Search for the cell housing the specified text and yield its [X, Y] center coordinate. 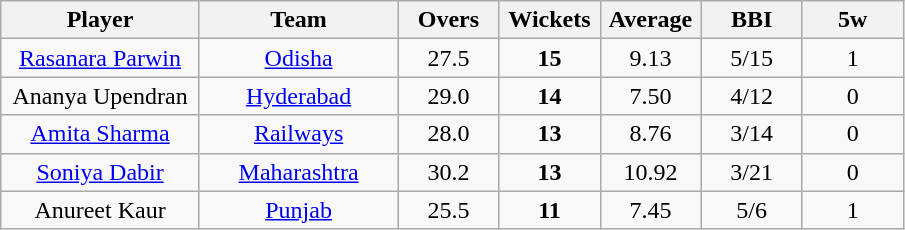
Odisha [298, 58]
7.45 [650, 210]
30.2 [448, 172]
14 [550, 96]
BBI [752, 20]
Soniya Dabir [100, 172]
5/15 [752, 58]
3/14 [752, 134]
4/12 [752, 96]
Wickets [550, 20]
Railways [298, 134]
Hyderabad [298, 96]
28.0 [448, 134]
8.76 [650, 134]
Player [100, 20]
Anureet Kaur [100, 210]
27.5 [448, 58]
5/6 [752, 210]
Ananya Upendran [100, 96]
25.5 [448, 210]
9.13 [650, 58]
Rasanara Parwin [100, 58]
7.50 [650, 96]
Maharashtra [298, 172]
Amita Sharma [100, 134]
Team [298, 20]
3/21 [752, 172]
Overs [448, 20]
10.92 [650, 172]
11 [550, 210]
5w [852, 20]
Average [650, 20]
15 [550, 58]
29.0 [448, 96]
Punjab [298, 210]
